Identify which cell holds the provided text, then report its [x, y] central coordinate. 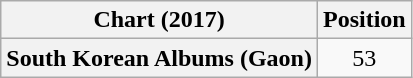
53 [364, 58]
South Korean Albums (Gaon) [160, 58]
Position [364, 20]
Chart (2017) [160, 20]
